Return the [X, Y] coordinate for the center point of the cell that contains the specified text.  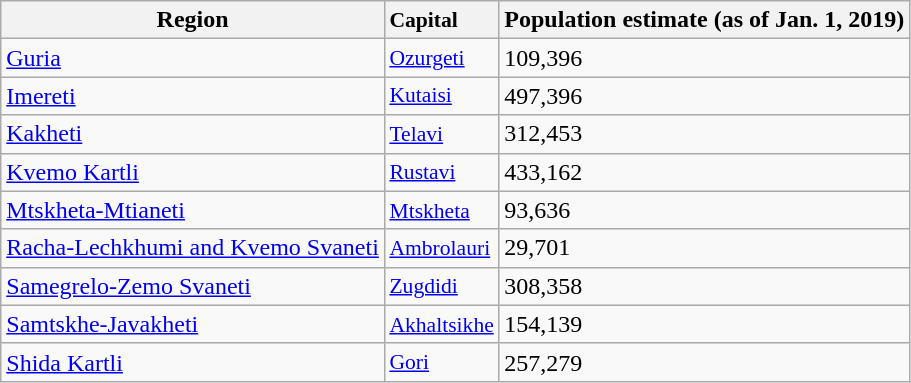
Kvemo Kartli [193, 172]
Capital [441, 20]
433,162 [704, 172]
Kakheti [193, 134]
Kutaisi [441, 96]
Samtskhe-Javakheti [193, 324]
257,279 [704, 362]
497,396 [704, 96]
308,358 [704, 286]
Ozurgeti [441, 58]
109,396 [704, 58]
Telavi [441, 134]
93,636 [704, 210]
Mtskheta-Mtianeti [193, 210]
312,453 [704, 134]
29,701 [704, 248]
Guria [193, 58]
Region [193, 20]
Racha-Lechkhumi and Kvemo Svaneti [193, 248]
Mtskheta [441, 210]
Zugdidi [441, 286]
Samegrelo-Zemo Svaneti [193, 286]
154,139 [704, 324]
Ambrolauri [441, 248]
Population estimate (as of Jan. 1, 2019) [704, 20]
Imereti [193, 96]
Akhaltsikhe [441, 324]
Gori [441, 362]
Rustavi [441, 172]
Shida Kartli [193, 362]
